Detect which cell encompasses the target text, then output its [X, Y] center coordinate. 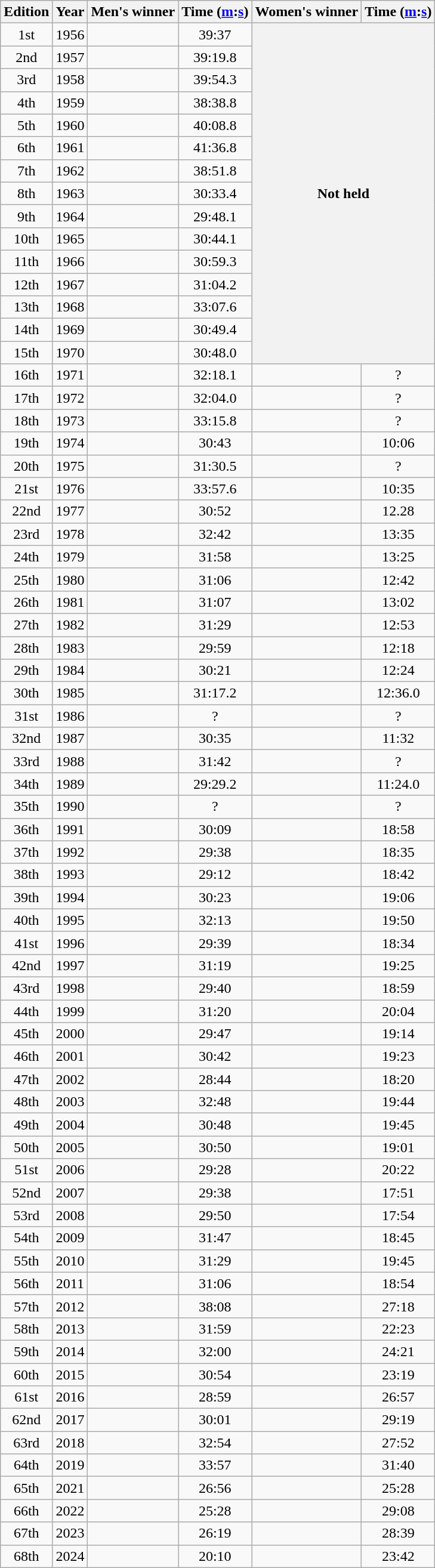
30:50 [215, 1147]
12:42 [399, 579]
30:09 [215, 829]
10:06 [399, 443]
19:14 [399, 1034]
47th [26, 1079]
48th [26, 1102]
11:24.0 [399, 784]
56th [26, 1283]
31:40 [399, 1465]
18:45 [399, 1238]
23:42 [399, 1556]
17:51 [399, 1193]
12.28 [399, 511]
1968 [70, 307]
2022 [70, 1511]
12th [26, 285]
27:52 [399, 1443]
1958 [70, 80]
Edition [26, 12]
29:50 [215, 1215]
26:19 [215, 1533]
33rd [26, 761]
17:54 [399, 1215]
2010 [70, 1261]
62nd [26, 1420]
59th [26, 1351]
2000 [70, 1034]
Year [70, 12]
50th [26, 1147]
29:29.2 [215, 784]
38:08 [215, 1306]
30:33.4 [215, 193]
2004 [70, 1125]
31:47 [215, 1238]
1965 [70, 239]
3rd [26, 80]
2012 [70, 1306]
32:00 [215, 1351]
26th [26, 602]
30:43 [215, 443]
12:53 [399, 625]
19:50 [399, 920]
63rd [26, 1443]
30:44.1 [215, 239]
31:19 [215, 965]
64th [26, 1465]
2007 [70, 1193]
19:01 [399, 1147]
39:54.3 [215, 80]
1988 [70, 761]
26:57 [399, 1397]
16th [26, 375]
31:07 [215, 602]
1999 [70, 1011]
24:21 [399, 1351]
1998 [70, 988]
8th [26, 193]
2015 [70, 1374]
2024 [70, 1556]
32:04.0 [215, 398]
67th [26, 1533]
38:51.8 [215, 171]
1964 [70, 216]
29:40 [215, 988]
18:59 [399, 988]
23rd [26, 534]
7th [26, 171]
29:47 [215, 1034]
31:59 [215, 1329]
2021 [70, 1488]
1962 [70, 171]
1992 [70, 852]
2018 [70, 1443]
1974 [70, 443]
55th [26, 1261]
29:19 [399, 1420]
19th [26, 443]
2013 [70, 1329]
2008 [70, 1215]
41:36.8 [215, 148]
2009 [70, 1238]
12:36.0 [399, 693]
42nd [26, 965]
30:35 [215, 739]
33:15.8 [215, 421]
1983 [70, 647]
1963 [70, 193]
2017 [70, 1420]
30th [26, 693]
41st [26, 943]
20:22 [399, 1170]
6th [26, 148]
23:19 [399, 1374]
1st [26, 35]
14th [26, 330]
4th [26, 103]
1961 [70, 148]
19:23 [399, 1057]
1982 [70, 625]
1976 [70, 489]
18:20 [399, 1079]
25th [26, 579]
1981 [70, 602]
2005 [70, 1147]
45th [26, 1034]
28:39 [399, 1533]
2003 [70, 1102]
29:08 [399, 1511]
26:56 [215, 1488]
1977 [70, 511]
37th [26, 852]
2002 [70, 1079]
5th [26, 125]
34th [26, 784]
1972 [70, 398]
1978 [70, 534]
1997 [70, 965]
1975 [70, 466]
30:48 [215, 1125]
39:37 [215, 35]
35th [26, 807]
28:59 [215, 1397]
32nd [26, 739]
22nd [26, 511]
12:24 [399, 671]
27:18 [399, 1306]
38:38.8 [215, 103]
1957 [70, 57]
18:58 [399, 829]
1970 [70, 353]
17th [26, 398]
32:18.1 [215, 375]
1959 [70, 103]
1987 [70, 739]
1979 [70, 557]
2014 [70, 1351]
54th [26, 1238]
29:48.1 [215, 216]
60th [26, 1374]
1989 [70, 784]
30:54 [215, 1374]
29:39 [215, 943]
2023 [70, 1533]
32:54 [215, 1443]
13:02 [399, 602]
12:18 [399, 647]
49th [26, 1125]
1973 [70, 421]
20th [26, 466]
32:13 [215, 920]
29:12 [215, 875]
1996 [70, 943]
40th [26, 920]
31:17.2 [215, 693]
29:59 [215, 647]
1960 [70, 125]
1967 [70, 285]
36th [26, 829]
1986 [70, 716]
29:28 [215, 1170]
28th [26, 647]
31:04.2 [215, 285]
28:44 [215, 1079]
61st [26, 1397]
19:06 [399, 897]
15th [26, 353]
1994 [70, 897]
51st [26, 1170]
44th [26, 1011]
13th [26, 307]
32:48 [215, 1102]
1984 [70, 671]
24th [26, 557]
10th [26, 239]
1980 [70, 579]
Men's winner [133, 12]
18:35 [399, 852]
30:23 [215, 897]
13:25 [399, 557]
20:10 [215, 1556]
2006 [70, 1170]
30:01 [215, 1420]
19:25 [399, 965]
Women's winner [307, 12]
11:32 [399, 739]
1971 [70, 375]
22:23 [399, 1329]
30:42 [215, 1057]
18th [26, 421]
30:48.0 [215, 353]
52nd [26, 1193]
32:42 [215, 534]
38th [26, 875]
2011 [70, 1283]
31:20 [215, 1011]
9th [26, 216]
2001 [70, 1057]
30:52 [215, 511]
27th [26, 625]
1985 [70, 693]
13:35 [399, 534]
31:42 [215, 761]
1991 [70, 829]
2016 [70, 1397]
11th [26, 261]
31st [26, 716]
10:35 [399, 489]
57th [26, 1306]
2019 [70, 1465]
21st [26, 489]
46th [26, 1057]
40:08.8 [215, 125]
Not held [344, 193]
66th [26, 1511]
33:57.6 [215, 489]
18:34 [399, 943]
53rd [26, 1215]
39:19.8 [215, 57]
30:49.4 [215, 330]
1966 [70, 261]
33:07.6 [215, 307]
18:42 [399, 875]
33:57 [215, 1465]
1995 [70, 920]
30:21 [215, 671]
29th [26, 671]
19:44 [399, 1102]
30:59.3 [215, 261]
1990 [70, 807]
31:58 [215, 557]
1969 [70, 330]
1956 [70, 35]
68th [26, 1556]
39th [26, 897]
1993 [70, 875]
20:04 [399, 1011]
65th [26, 1488]
18:54 [399, 1283]
31:30.5 [215, 466]
58th [26, 1329]
2nd [26, 57]
43rd [26, 988]
